Scan for the cell matching the given text and deliver its [x, y] coordinate at center. 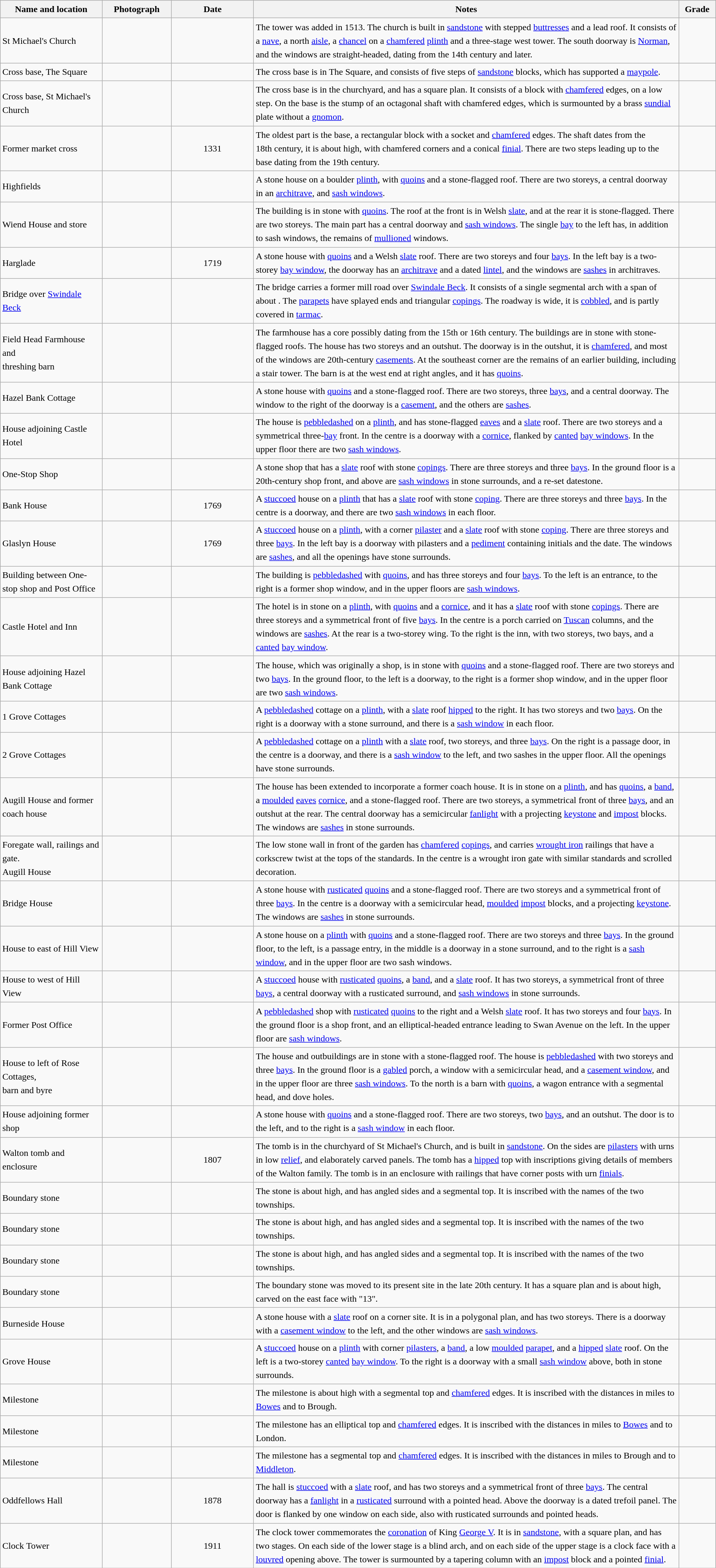
House to east of Hill View [51, 948]
Wiend House and store [51, 224]
2 Grove Cottages [51, 755]
Date [213, 9]
Glaslyn House [51, 544]
Walton tomb and enclosure [51, 1160]
House to west of Hill View [51, 987]
Grove House [51, 1361]
Name and location [51, 9]
Bridge over Swindale Beck [51, 301]
1331 [213, 148]
1719 [213, 263]
House adjoining Hazel Bank Cottage [51, 678]
Foregate wall, railings and gate.Augill House [51, 858]
1807 [213, 1160]
Clock Tower [51, 1546]
Burneside House [51, 1324]
Field Head Farmhouse andthreshing barn [51, 353]
Former Post Office [51, 1024]
The cross base is in The Square, and consists of five steps of sandstone blocks, which has supported a maypole. [466, 72]
Building between One-stop shop and Post Office [51, 582]
Photograph [137, 9]
Harglade [51, 263]
Bridge House [51, 904]
Oddfellows Hall [51, 1500]
The boundary stone was moved to its present site in the late 20th century. It has a square plan and is about high, carved on the east face with "13". [466, 1292]
Cross base, The Square [51, 72]
1878 [213, 1500]
Cross base, St Michael's Church [51, 104]
The milestone has a segmental top and chamfered edges. It is inscribed with the distances in miles to Brough and to Middleton. [466, 1463]
Former market cross [51, 148]
Hazel Bank Cottage [51, 397]
Augill House and former coach house [51, 807]
Notes [466, 9]
House to left of Rose Cottages,barn and byre [51, 1077]
Grade [697, 9]
1911 [213, 1546]
St Michael's Church [51, 41]
Castle Hotel and Inn [51, 627]
One-Stop Shop [51, 474]
Bank House [51, 505]
1 Grove Cottages [51, 717]
A stone house on a boulder plinth, with quoins and a stone-flagged roof. There are two storeys, a central doorway in an architrave, and sash windows. [466, 187]
The milestone is about high with a segmental top and chamfered edges. It is inscribed with the distances in miles to Bowes and to Brough. [466, 1400]
House adjoining former shop [51, 1121]
The milestone has an elliptical top and chamfered edges. It is inscribed with the distances in miles to Bowes and to London. [466, 1431]
House adjoining Castle Hotel [51, 436]
Highfields [51, 187]
